Return the (x, y) coordinate for the center point of the cell that contains the specified text.  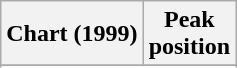
Chart (1999) (72, 34)
Peak position (189, 34)
